Return (X, Y) of the center of cell containing provided text 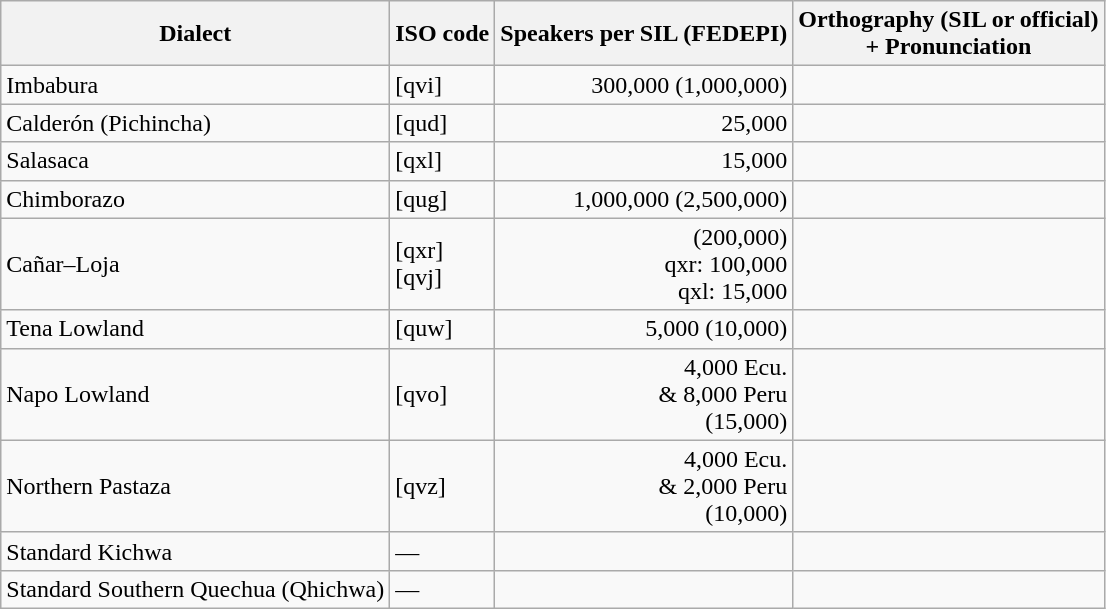
25,000 (644, 123)
1,000,000 (2,500,000) (644, 199)
Tena Lowland (196, 329)
Northern Pastaza (196, 486)
15,000 (644, 161)
Standard Southern Quechua (Qhichwa) (196, 589)
300,000 (1,000,000) (644, 85)
[qxr][qvj] (442, 264)
Chimborazo (196, 199)
ISO code (442, 34)
Standard Kichwa (196, 551)
Calderón (Pichincha) (196, 123)
Imbabura (196, 85)
[qvz] (442, 486)
[qxl] (442, 161)
4,000 Ecu. & 2,000 Peru (10,000) (644, 486)
Salasaca (196, 161)
Napo Lowland (196, 394)
[qvo] (442, 394)
[qvi] (442, 85)
Dialect (196, 34)
(200,000) qxr: 100,000qxl: 15,000 (644, 264)
Cañar–Loja (196, 264)
4,000 Ecu. & 8,000 Peru (15,000) (644, 394)
5,000 (10,000) (644, 329)
Orthography (SIL or official)+ Pronunciation (948, 34)
[quw] (442, 329)
Speakers per SIL (FEDEPI) (644, 34)
[qug] (442, 199)
[qud] (442, 123)
